Pinpoint the cell where the given text exists, returning its [x, y] midpoint coordinate. 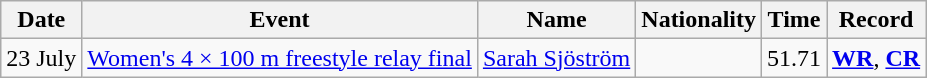
Nationality [699, 20]
Record [876, 20]
Event [280, 20]
Time [794, 20]
23 July [42, 58]
51.71 [794, 58]
WR, CR [876, 58]
Women's 4 × 100 m freestyle relay final [280, 58]
Sarah Sjöström [556, 58]
Name [556, 20]
Date [42, 20]
